Provide the (x, y) coordinate of the cell's center where the given text is located.  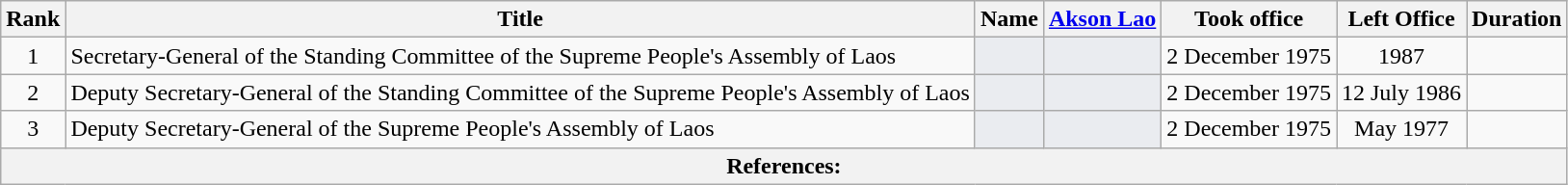
Left Office (1402, 19)
1987 (1402, 56)
12 July 1986 (1402, 92)
Deputy Secretary-General of the Standing Committee of the Supreme People's Assembly of Laos (520, 92)
May 1977 (1402, 129)
1 (33, 56)
3 (33, 129)
2 (33, 92)
Took office (1249, 19)
Duration (1517, 19)
Name (1009, 19)
Title (520, 19)
Akson Lao (1102, 19)
Secretary-General of the Standing Committee of the Supreme People's Assembly of Laos (520, 56)
Deputy Secretary-General of the Supreme People's Assembly of Laos (520, 129)
Rank (33, 19)
References: (784, 166)
